Pinpoint the cell where the given text exists, returning its [X, Y] midpoint coordinate. 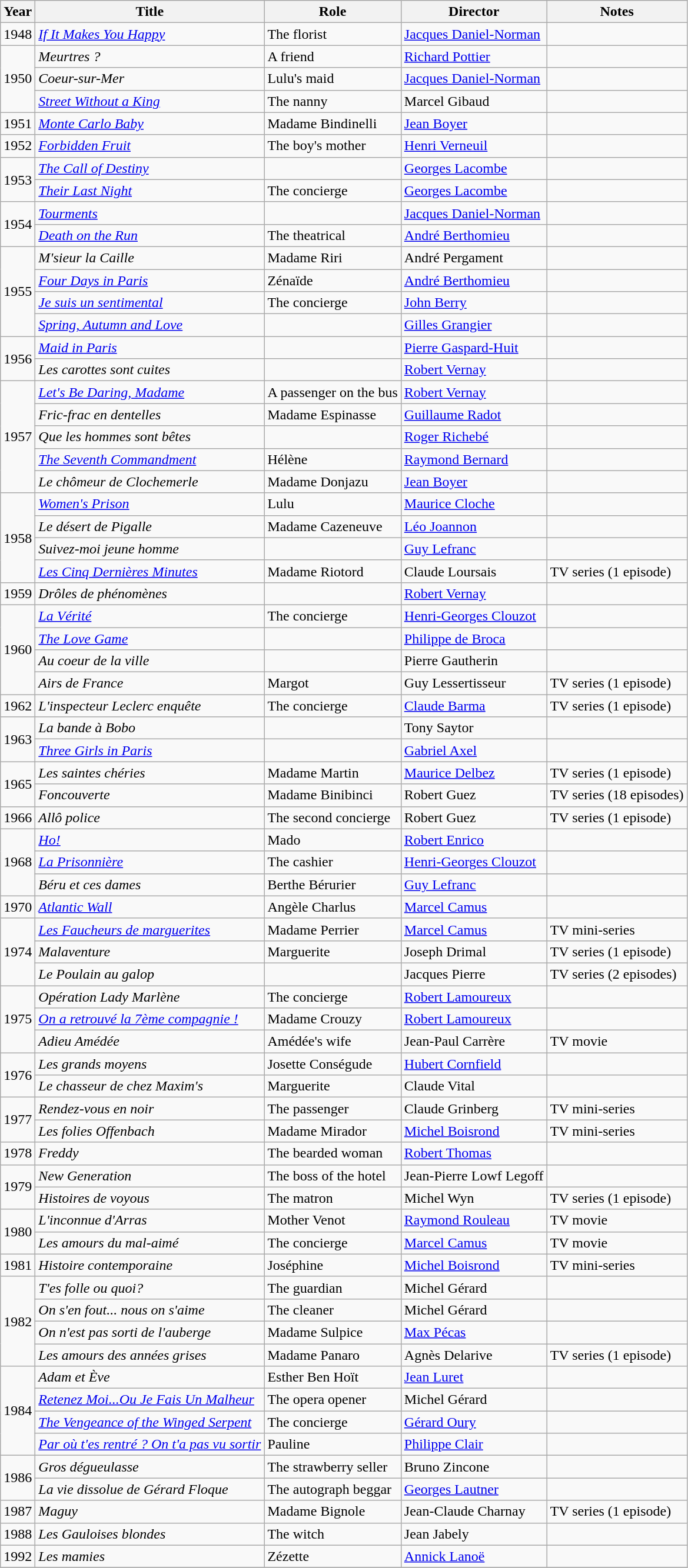
1977 [18, 1120]
Margot [333, 683]
The Call of Destiny [149, 168]
The guardian [333, 1287]
Le désert de Pigalle [149, 526]
L'inspecteur Leclerc enquête [149, 706]
Les mamies [149, 1556]
Je suis un sentimental [149, 303]
Jean Luret [474, 1377]
A friend [333, 56]
1992 [18, 1556]
Max Pécas [474, 1332]
Jean-Claude Charnay [474, 1512]
Street Without a King [149, 101]
Spring, Autumn and Love [149, 325]
Hubert Cornfield [474, 1064]
Madame Bindinelli [333, 124]
1962 [18, 706]
Adieu Amédée [149, 1042]
1953 [18, 179]
The nanny [333, 101]
On a retrouvé la 7ème compagnie ! [149, 1019]
1960 [18, 649]
Maurice Delbez [474, 773]
Jean-Pierre Lowf Legoff [474, 1176]
1954 [18, 224]
Les Gauloises blondes [149, 1534]
1955 [18, 291]
1984 [18, 1411]
Year [18, 12]
La vie dissolue de Gérard Floque [149, 1489]
Maurice Cloche [474, 504]
Madame Cazeneuve [333, 526]
TV series (2 episodes) [617, 974]
Histoire contemporaine [149, 1265]
1981 [18, 1265]
Berthe Bérurier [333, 885]
The strawberry seller [333, 1467]
André Pergament [474, 258]
1948 [18, 34]
Tony Saytor [474, 728]
Fric-frac en dentelles [149, 415]
The boy's mother [333, 146]
Suivez-moi jeune homme [149, 549]
Zézette [333, 1556]
Guillaume Radot [474, 415]
The matron [333, 1198]
Raymond Rouleau [474, 1220]
Mado [333, 840]
Retenez Moi...Ou Je Fais Un Malheur [149, 1400]
Le chômeur de Clochemerle [149, 482]
Les Cinq Dernières Minutes [149, 571]
1959 [18, 593]
1979 [18, 1187]
1988 [18, 1534]
Allô police [149, 818]
Gros dégueulasse [149, 1467]
Les Faucheurs de marguerites [149, 929]
On n'est pas sorti de l'auberge [149, 1332]
On s'en fout... nous on s'aime [149, 1310]
Les grands moyens [149, 1064]
The witch [333, 1534]
Madame Crouzy [333, 1019]
Notes [617, 12]
Les carottes sont cuites [149, 370]
1958 [18, 538]
T'es folle ou quoi? [149, 1287]
Gilles Grangier [474, 325]
1976 [18, 1075]
A passenger on the bus [333, 392]
Amédée's wife [333, 1042]
Ho! [149, 840]
The florist [333, 34]
L'inconnue d'Arras [149, 1220]
Tourments [149, 213]
The passenger [333, 1109]
Drôles de phénomènes [149, 593]
Mother Venot [333, 1220]
Jean Jabely [474, 1534]
Coeur-sur-Mer [149, 79]
Madame Martin [333, 773]
Le chasseur de chez Maxim's [149, 1086]
Michel Wyn [474, 1198]
Les amours des années grises [149, 1355]
Maguy [149, 1512]
Léo Joannon [474, 526]
The boss of the hotel [333, 1176]
The opera opener [333, 1400]
Madame Riotord [333, 571]
Role [333, 12]
Guy Lessertisseur [474, 683]
Airs de France [149, 683]
Pierre Gautherin [474, 661]
1956 [18, 359]
1980 [18, 1232]
Opération Lady Marlène [149, 997]
The cashier [333, 862]
Lulu's maid [333, 79]
Angèle Charlus [333, 907]
Rendez-vous en noir [149, 1109]
Meurtres ? [149, 56]
The bearded woman [333, 1153]
1986 [18, 1478]
Zénaïde [333, 281]
La Vérité [149, 616]
Claude Barma [474, 706]
Le Poulain au galop [149, 974]
Au coeur de la ville [149, 661]
1987 [18, 1512]
1950 [18, 79]
Lulu [333, 504]
The autograph beggar [333, 1489]
La Prisonnière [149, 862]
Freddy [149, 1153]
Robert Thomas [474, 1153]
1952 [18, 146]
Georges Lautner [474, 1489]
Madame Donjazu [333, 482]
Pauline [333, 1444]
1975 [18, 1019]
Les saintes chéries [149, 773]
Claude Grinberg [474, 1109]
1974 [18, 952]
Madame Binibinci [333, 795]
Monte Carlo Baby [149, 124]
Three Girls in Paris [149, 750]
1951 [18, 124]
Les amours du mal-aimé [149, 1243]
Four Days in Paris [149, 281]
Death on the Run [149, 235]
1966 [18, 818]
Hélène [333, 459]
Madame Sulpice [333, 1332]
Madame Perrier [333, 929]
Agnès Delarive [474, 1355]
Josette Conségude [333, 1064]
Maid in Paris [149, 348]
Claude Vital [474, 1086]
Gérard Oury [474, 1422]
TV series (18 episodes) [617, 795]
La bande à Bobo [149, 728]
Henri Verneuil [474, 146]
Philippe de Broca [474, 638]
Joseph Drimal [474, 952]
1982 [18, 1321]
Director [474, 12]
The second concierge [333, 818]
Madame Riri [333, 258]
Title [149, 12]
Madame Espinasse [333, 415]
The Vengeance of the Winged Serpent [149, 1422]
1957 [18, 437]
Béru et ces dames [149, 885]
Esther Ben Hoït [333, 1377]
Joséphine [333, 1265]
Madame Panaro [333, 1355]
M'sieur la Caille [149, 258]
Their Last Night [149, 191]
Les folies Offenbach [149, 1131]
Foncouverte [149, 795]
Madame Mirador [333, 1131]
Adam et Ève [149, 1377]
1970 [18, 907]
1965 [18, 784]
1963 [18, 739]
Madame Bignole [333, 1512]
1978 [18, 1153]
Women's Prison [149, 504]
Par où t'es rentré ? On t'a pas vu sortir [149, 1444]
Malaventure [149, 952]
The theatrical [333, 235]
Roger Richebé [474, 437]
Atlantic Wall [149, 907]
Forbidden Fruit [149, 146]
Raymond Bernard [474, 459]
Claude Loursais [474, 571]
Jacques Pierre [474, 974]
Richard Pottier [474, 56]
The Love Game [149, 638]
Let's Be Daring, Madame [149, 392]
Philippe Clair [474, 1444]
Gabriel Axel [474, 750]
Robert Enrico [474, 840]
Marcel Gibaud [474, 101]
John Berry [474, 303]
The cleaner [333, 1310]
Histoires de voyous [149, 1198]
Que les hommes sont bêtes [149, 437]
The Seventh Commandment [149, 459]
If It Makes You Happy [149, 34]
Jean-Paul Carrère [474, 1042]
Annick Lanoë [474, 1556]
New Generation [149, 1176]
1968 [18, 862]
Pierre Gaspard-Huit [474, 348]
Bruno Zincone [474, 1467]
